Detect which cell encompasses the target text, then output its (x, y) center coordinate. 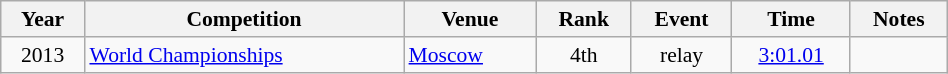
Event (682, 19)
Time (791, 19)
2013 (43, 55)
Venue (470, 19)
Year (43, 19)
Competition (244, 19)
relay (682, 55)
3:01.01 (791, 55)
4th (584, 55)
World Championships (244, 55)
Moscow (470, 55)
Rank (584, 19)
Notes (898, 19)
